Return (X, Y) of the center of cell containing provided text 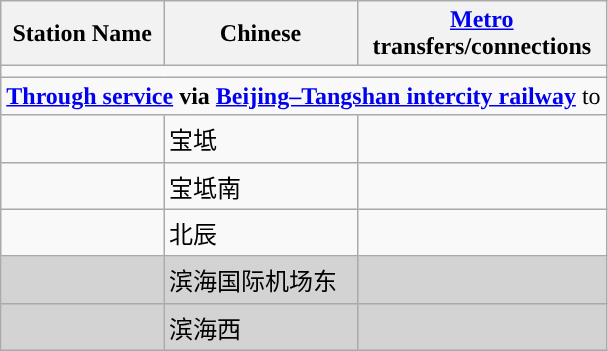
滨海西 (261, 326)
宝坻 (261, 138)
滨海国际机场东 (261, 280)
Chinese (261, 34)
北辰 (261, 232)
Station Name (82, 34)
Metrotransfers/connections (482, 34)
Through service via Beijing–Tangshan intercity railway to (304, 96)
宝坻南 (261, 186)
